For the text-containing cell, return its midpoint in [x, y] coordinate format. 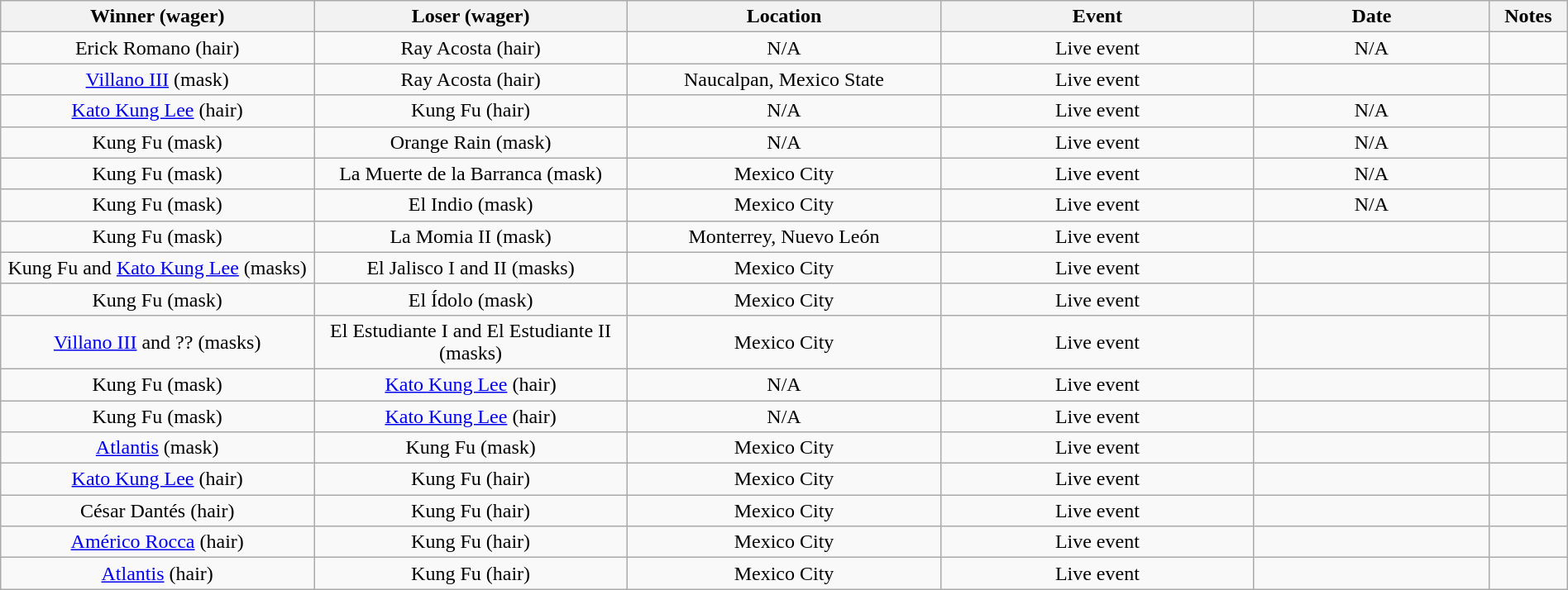
Loser (wager) [471, 17]
Villano III and ?? (masks) [157, 342]
Monterrey, Nuevo León [784, 236]
Atlantis (mask) [157, 448]
El Estudiante I and El Estudiante II (masks) [471, 342]
Erick Romano (hair) [157, 48]
Naucalpan, Mexico State [784, 79]
La Muerte de la Barranca (mask) [471, 174]
El Ídolo (mask) [471, 299]
El Indio (mask) [471, 205]
Villano III (mask) [157, 79]
Winner (wager) [157, 17]
Notes [1528, 17]
El Jalisco I and II (masks) [471, 268]
Américo Rocca (hair) [157, 542]
Location [784, 17]
Atlantis (hair) [157, 573]
Date [1371, 17]
Kung Fu and Kato Kung Lee (masks) [157, 268]
La Momia II (mask) [471, 236]
Orange Rain (mask) [471, 142]
Event [1097, 17]
César Dantés (hair) [157, 511]
